Identify which cell holds the provided text, then report its (x, y) central coordinate. 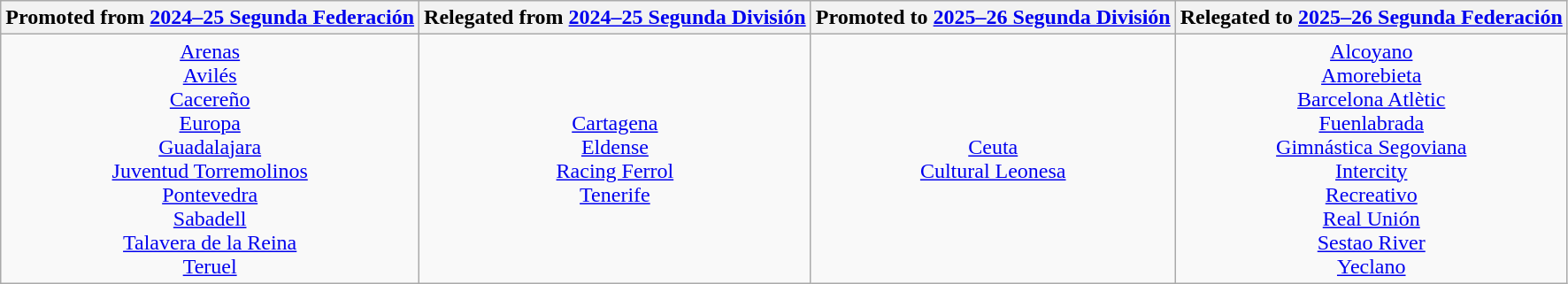
Promoted to 2025–26 Segunda División (993, 18)
Relegated to 2025–26 Segunda Federación (1372, 18)
Ceuta Cultural Leonesa (993, 159)
Alcoyano Amorebieta Barcelona Atlètic Fuenlabrada Gimnástica Segoviana Intercity Recreativo Real Unión Sestao River Yeclano (1372, 159)
Relegated from 2024–25 Segunda División (616, 18)
Arenas Avilés Cacereño Europa Guadalajara Juventud Torremolinos Pontevedra Sabadell Talavera de la Reina Teruel (211, 159)
Promoted from 2024–25 Segunda Federación (211, 18)
Cartagena Eldense Racing Ferrol Tenerife (616, 159)
